Search for the cell housing the specified text and yield its (x, y) center coordinate. 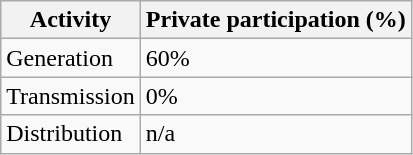
60% (276, 58)
Transmission (71, 96)
Generation (71, 58)
0% (276, 96)
Distribution (71, 134)
n/a (276, 134)
Private participation (%) (276, 20)
Activity (71, 20)
